Find where the given text appears and provide that cell's center as (X, Y) coordinate. 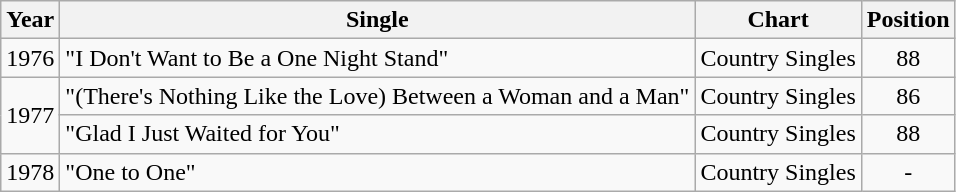
1976 (30, 58)
"Glad I Just Waited for You" (378, 134)
1977 (30, 115)
Year (30, 20)
86 (908, 96)
"I Don't Want to Be a One Night Stand" (378, 58)
"One to One" (378, 172)
"(There's Nothing Like the Love) Between a Woman and a Man" (378, 96)
- (908, 172)
Single (378, 20)
1978 (30, 172)
Position (908, 20)
Chart (778, 20)
